Output the (x, y) coordinate of the center of the cell containing the given text.  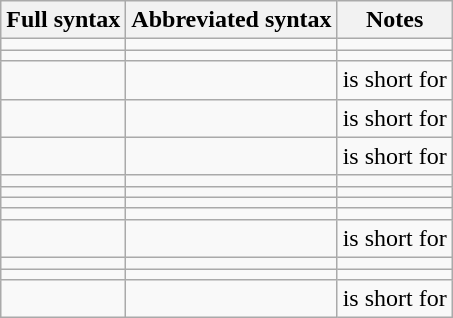
Full syntax (64, 20)
Abbreviated syntax (232, 20)
Notes (394, 20)
